Scan for the cell matching the given text and deliver its [x, y] coordinate at center. 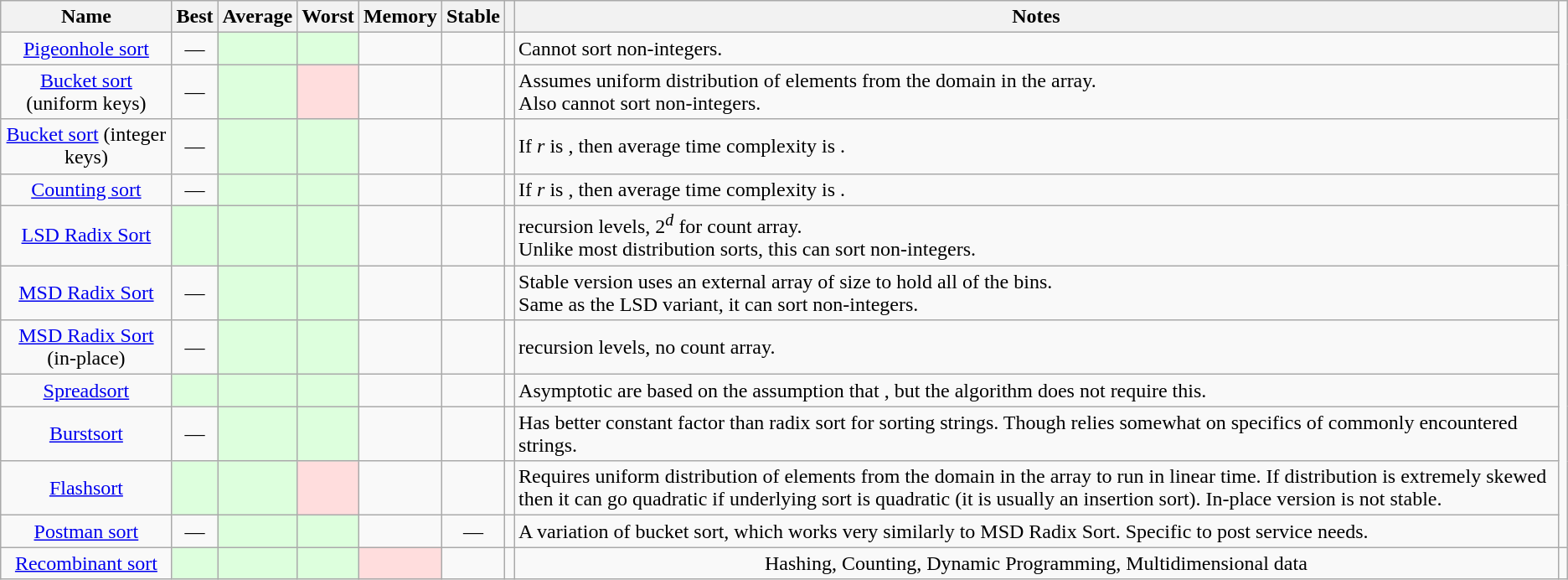
Flashsort [86, 488]
Average [258, 17]
LSD Radix Sort [86, 236]
recursion levels, 2d for count array.Unlike most distribution sorts, this can sort non-integers. [1037, 236]
Recombinant sort [86, 563]
Hashing, Counting, Dynamic Programming, Multidimensional data [1037, 563]
Memory [400, 17]
Name [86, 17]
Has better constant factor than radix sort for sorting strings. Though relies somewhat on specifics of commonly encountered strings. [1037, 434]
Spreadsort [86, 391]
Postman sort [86, 531]
Cannot sort non-integers. [1037, 49]
recursion levels, no count array. [1037, 347]
Bucket sort (uniform keys) [86, 92]
Assumes uniform distribution of elements from the domain in the array.Also cannot sort non-integers. [1037, 92]
Worst [328, 17]
Stable version uses an external array of size to hold all of the bins.Same as the LSD variant, it can sort non-integers. [1037, 293]
Bucket sort (integer keys) [86, 146]
A variation of bucket sort, which works very similarly to MSD Radix Sort. Specific to post service needs. [1037, 531]
Burstsort [86, 434]
Notes [1037, 17]
Stable [472, 17]
Best [194, 17]
Pigeonhole sort [86, 49]
MSD Radix Sort [86, 293]
MSD Radix Sort (in-place) [86, 347]
Counting sort [86, 189]
Asymptotic are based on the assumption that , but the algorithm does not require this. [1037, 391]
